Return (x, y) of the center of cell containing provided text 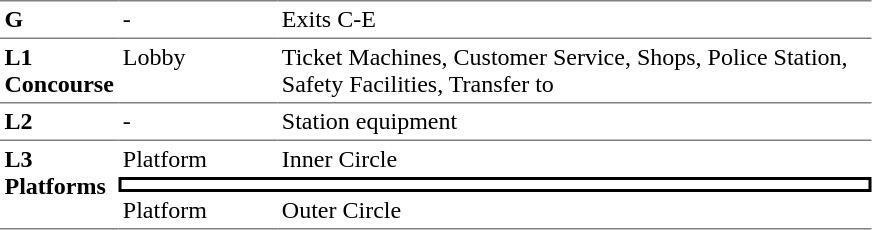
Station equipment (574, 123)
Lobby (198, 71)
L3Platforms (59, 185)
Outer Circle (574, 211)
L2 (59, 123)
Ticket Machines, Customer Service, Shops, Police Station, Safety Facilities, Transfer to (574, 71)
G (59, 19)
Exits C-E (574, 19)
L1Concourse (59, 71)
Inner Circle (574, 159)
